Return [x, y] of the center of cell containing provided text 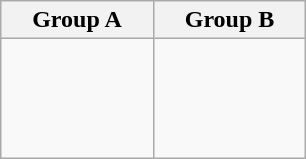
Group A [78, 20]
Group B [230, 20]
